Capture the cell that displays the provided text and extract its (X, Y) central coordinate. 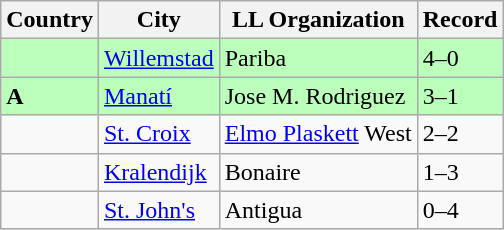
Jose M. Rodriguez (318, 96)
3–1 (460, 96)
Bonaire (318, 172)
Manatí (158, 96)
Record (460, 20)
Country (50, 20)
Kralendijk (158, 172)
Elmo Plaskett West (318, 134)
2–2 (460, 134)
A (50, 96)
St. John's (158, 210)
Antigua (318, 210)
0–4 (460, 210)
City (158, 20)
Willemstad (158, 58)
1–3 (460, 172)
LL Organization (318, 20)
Pariba (318, 58)
4–0 (460, 58)
St. Croix (158, 134)
